Provide the [x, y] coordinate of the cell's center where the given text is located.  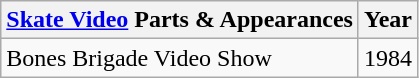
1984 [388, 58]
Year [388, 20]
Skate Video Parts & Appearances [180, 20]
Bones Brigade Video Show [180, 58]
